Return the [x, y] coordinate for the center point of the cell that contains the specified text.  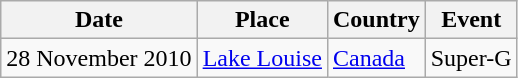
Lake Louise [262, 58]
28 November 2010 [99, 58]
Super-G [471, 58]
Date [99, 20]
Canada [376, 58]
Country [376, 20]
Event [471, 20]
Place [262, 20]
